Scan for the cell matching the given text and deliver its (X, Y) coordinate at center. 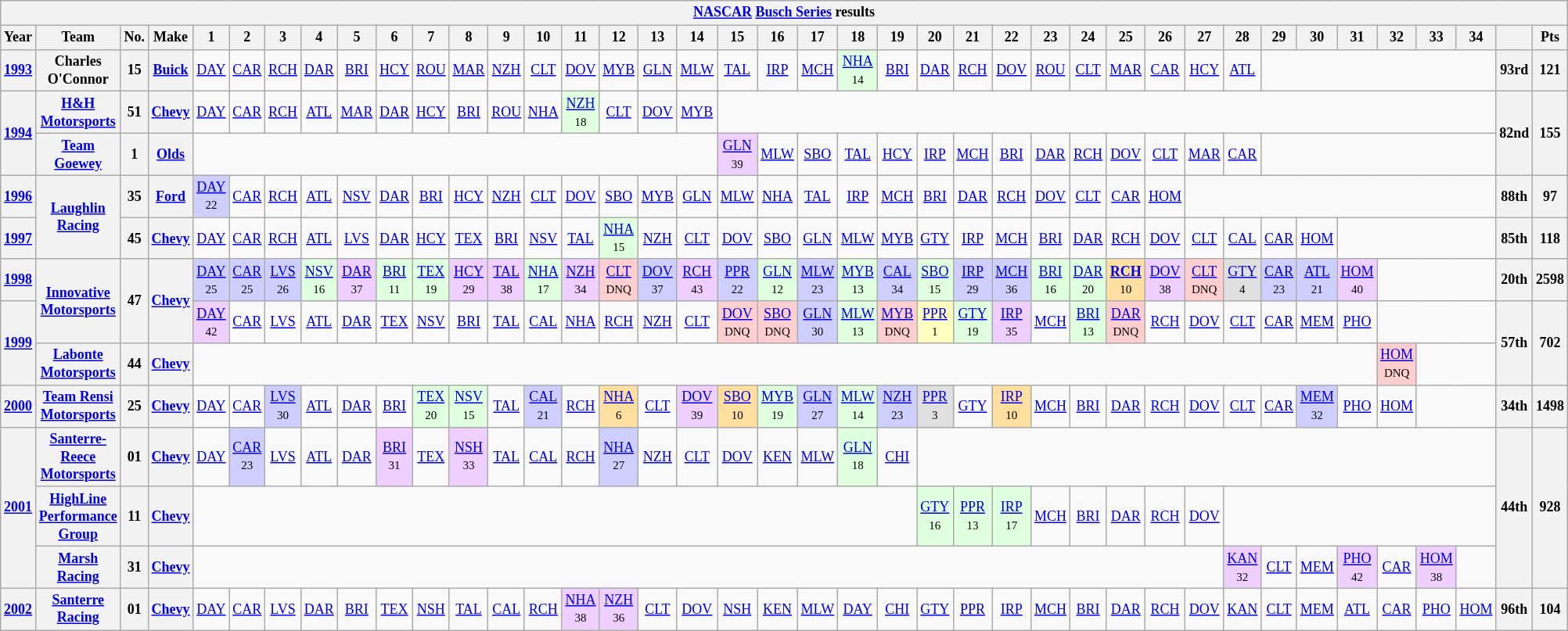
28 (1243, 38)
SBODNQ (778, 322)
PHO42 (1357, 567)
4 (319, 38)
IRP35 (1012, 322)
HighLine Performance Group (78, 516)
47 (135, 300)
IRP29 (973, 280)
9 (507, 38)
NHA15 (619, 238)
1997 (19, 238)
Ford (171, 196)
PPR13 (973, 516)
Charles O'Connor (78, 70)
NZH18 (581, 113)
Year (19, 38)
14 (696, 38)
19 (897, 38)
33 (1437, 38)
BRI13 (1088, 322)
10 (543, 38)
IRP17 (1012, 516)
KAN (1243, 609)
NZH34 (581, 280)
PPR3 (936, 406)
35 (135, 196)
96th (1515, 609)
NHA14 (858, 70)
3 (283, 38)
32 (1397, 38)
1996 (19, 196)
NSV16 (319, 280)
HOM40 (1357, 280)
45 (135, 238)
MLW13 (858, 322)
2001 (19, 507)
NASCAR Busch Series results (784, 13)
16 (778, 38)
93rd (1515, 70)
GLN39 (737, 154)
26 (1166, 38)
HOMDNQ (1397, 364)
RCH43 (696, 280)
155 (1551, 133)
NSV15 (469, 406)
51 (135, 113)
18 (858, 38)
GTY4 (1243, 280)
82nd (1515, 133)
22 (1012, 38)
44th (1515, 507)
44 (135, 364)
MYB13 (858, 280)
20th (1515, 280)
MLW23 (817, 280)
7 (430, 38)
30 (1317, 38)
H&H Motorsports (78, 113)
104 (1551, 609)
NSH33 (469, 457)
NHA17 (543, 280)
23 (1051, 38)
DAY25 (211, 280)
97 (1551, 196)
MEM32 (1317, 406)
KAN32 (1243, 567)
GLN18 (858, 457)
GTY16 (936, 516)
Team Goewey (78, 154)
CAL21 (543, 406)
No. (135, 38)
NHA6 (619, 406)
2598 (1551, 280)
21 (973, 38)
NZH36 (619, 609)
Buick (171, 70)
Pts (1551, 38)
GLN27 (817, 406)
Team (78, 38)
BRI16 (1051, 280)
24 (1088, 38)
NHA27 (619, 457)
CAL34 (897, 280)
MCH36 (1012, 280)
DOV37 (658, 280)
CAR25 (247, 280)
GLN12 (778, 280)
ATL21 (1317, 280)
BRI31 (394, 457)
LVS26 (283, 280)
Make (171, 38)
Santerre-Reece Motorsports (78, 457)
6 (394, 38)
MLW14 (858, 406)
LVS30 (283, 406)
12 (619, 38)
5 (357, 38)
85th (1515, 238)
TAL38 (507, 280)
HOM38 (1437, 567)
SBO10 (737, 406)
MYBDNQ (897, 322)
TEX19 (430, 280)
NHA38 (581, 609)
PPR1 (936, 322)
Laughlin Racing (78, 217)
Marsh Racing (78, 567)
GTY19 (973, 322)
121 (1551, 70)
8 (469, 38)
Labonte Motorsports (78, 364)
Team Rensi Motorsports (78, 406)
TEX20 (430, 406)
DOV39 (696, 406)
1999 (19, 342)
2000 (19, 406)
RCH10 (1126, 280)
1993 (19, 70)
DOV38 (1166, 280)
118 (1551, 238)
702 (1551, 342)
DAY22 (211, 196)
GLN30 (817, 322)
NZH23 (897, 406)
PPR (973, 609)
Santerre Racing (78, 609)
27 (1204, 38)
1998 (19, 280)
2 (247, 38)
MYB19 (778, 406)
20 (936, 38)
DARDNQ (1126, 322)
HCY29 (469, 280)
34th (1515, 406)
13 (658, 38)
Olds (171, 154)
1994 (19, 133)
IRP10 (1012, 406)
17 (817, 38)
DOVDNQ (737, 322)
SBO15 (936, 280)
BRI11 (394, 280)
57th (1515, 342)
Innovative Motorsports (78, 300)
34 (1476, 38)
1498 (1551, 406)
PPR22 (737, 280)
88th (1515, 196)
DAR37 (357, 280)
29 (1279, 38)
928 (1551, 507)
DAY42 (211, 322)
DAR20 (1088, 280)
2002 (19, 609)
